For the text-containing cell, return its midpoint in (X, Y) coordinate format. 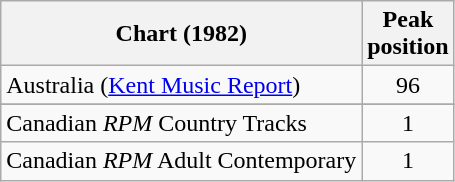
Canadian RPM Country Tracks (182, 123)
Canadian RPM Adult Contemporary (182, 161)
Peakposition (408, 34)
96 (408, 85)
Chart (1982) (182, 34)
Australia (Kent Music Report) (182, 85)
